Capture the cell that displays the provided text and extract its [x, y] central coordinate. 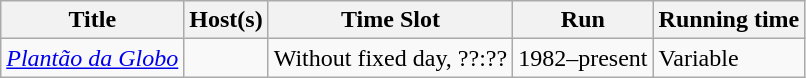
Title [92, 20]
Variable [729, 58]
1982–present [583, 58]
Run [583, 20]
Time Slot [390, 20]
Without fixed day, ??:?? [390, 58]
Host(s) [226, 20]
Plantão da Globo [92, 58]
Running time [729, 20]
